Determine the (X, Y) coordinate at the center of the cell enclosing the given text.  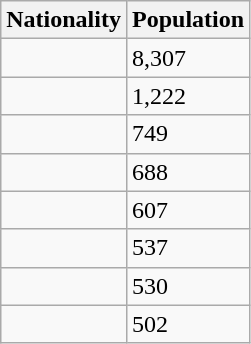
607 (188, 210)
537 (188, 248)
Nationality (64, 20)
530 (188, 286)
1,222 (188, 96)
688 (188, 172)
Population (188, 20)
8,307 (188, 58)
749 (188, 134)
502 (188, 324)
